Output the [X, Y] coordinate of the center of the cell containing the given text.  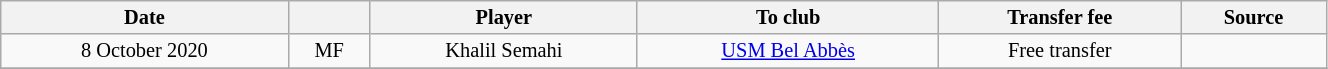
8 October 2020 [144, 51]
Transfer fee [1060, 17]
Free transfer [1060, 51]
Khalil Semahi [504, 51]
Date [144, 17]
To club [788, 17]
USM Bel Abbès [788, 51]
MF [329, 51]
Source [1254, 17]
Player [504, 17]
